Provide the [X, Y] coordinate of the cell's center where the given text is located.  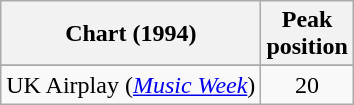
UK Airplay (Music Week) [131, 85]
Chart (1994) [131, 34]
Peakposition [307, 34]
20 [307, 85]
